Scan for the cell matching the given text and deliver its [x, y] coordinate at center. 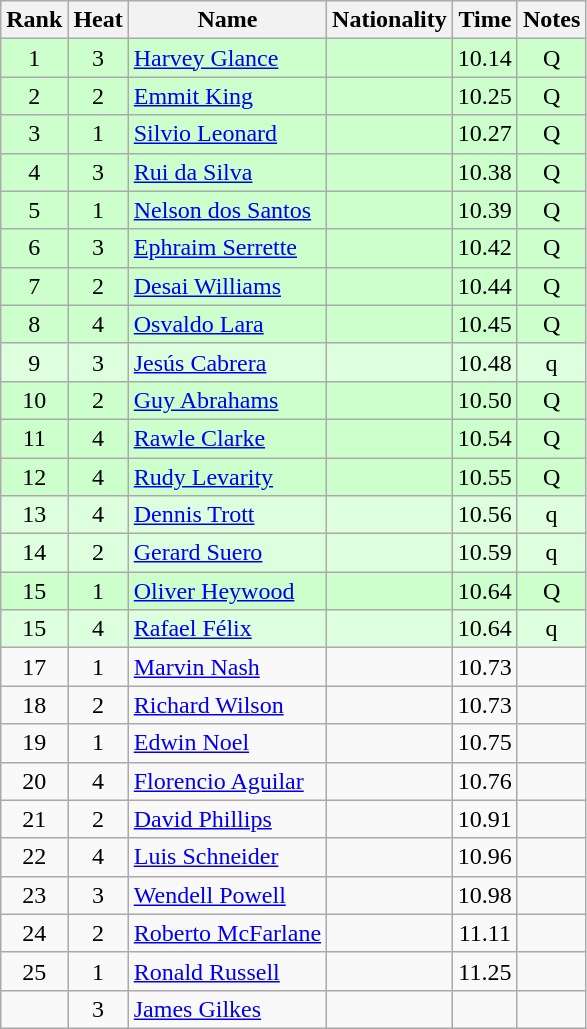
Rawle Clarke [227, 438]
10.27 [484, 134]
10.96 [484, 857]
Ronald Russell [227, 971]
10.45 [484, 324]
Name [227, 20]
Florencio Aguilar [227, 781]
Rudy Levarity [227, 477]
Rank [34, 20]
23 [34, 895]
24 [34, 933]
Rui da Silva [227, 172]
Rafael Félix [227, 629]
8 [34, 324]
Heat [98, 20]
10.42 [484, 248]
Wendell Powell [227, 895]
11.25 [484, 971]
Jesús Cabrera [227, 362]
12 [34, 477]
James Gilkes [227, 1009]
20 [34, 781]
10.56 [484, 515]
Gerard Suero [227, 553]
10.59 [484, 553]
10.48 [484, 362]
19 [34, 743]
Nationality [390, 20]
Silvio Leonard [227, 134]
Osvaldo Lara [227, 324]
Time [484, 20]
10.75 [484, 743]
Roberto McFarlane [227, 933]
Harvey Glance [227, 58]
9 [34, 362]
Desai Williams [227, 286]
Marvin Nash [227, 667]
13 [34, 515]
Richard Wilson [227, 705]
5 [34, 210]
22 [34, 857]
10.55 [484, 477]
18 [34, 705]
10.50 [484, 400]
10.14 [484, 58]
10.39 [484, 210]
10.76 [484, 781]
10.44 [484, 286]
11 [34, 438]
7 [34, 286]
10.98 [484, 895]
Emmit King [227, 96]
14 [34, 553]
10.25 [484, 96]
Luis Schneider [227, 857]
10.54 [484, 438]
Guy Abrahams [227, 400]
Oliver Heywood [227, 591]
Notes [551, 20]
10.91 [484, 819]
10 [34, 400]
Edwin Noel [227, 743]
17 [34, 667]
Nelson dos Santos [227, 210]
21 [34, 819]
25 [34, 971]
Ephraim Serrette [227, 248]
6 [34, 248]
11.11 [484, 933]
Dennis Trott [227, 515]
David Phillips [227, 819]
10.38 [484, 172]
